Pinpoint the cell where the given text exists, returning its [X, Y] midpoint coordinate. 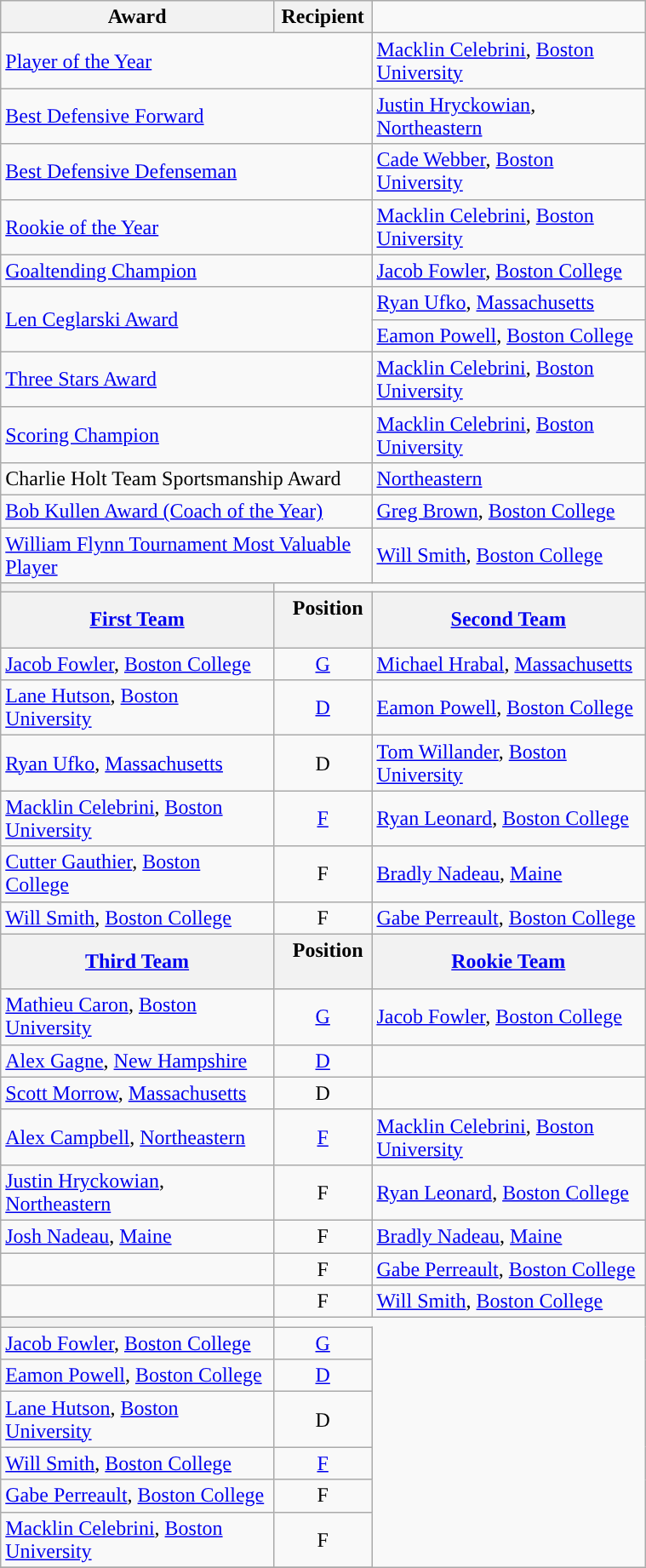
Rookie Team [509, 962]
Best Defensive Defenseman [186, 172]
Scoring Champion [186, 434]
Scott Morrow, Massachusetts [138, 1093]
Three Stars Award [186, 380]
Northeastern [509, 478]
Third Team [138, 962]
Goaltending Champion [186, 271]
Player of the Year [186, 61]
William Flynn Tournament Most Valuable Player [186, 555]
Award [138, 17]
Len Ceglarski Award [186, 319]
Rookie of the Year [186, 226]
Mathieu Caron, Boston University [138, 1016]
Cutter Gauthier, Boston College [138, 873]
Bob Kullen Award (Coach of the Year) [186, 511]
Cade Webber, Boston University [509, 172]
Josh Nadeau, Maine [138, 1236]
Alex Gagne, New Hampshire [138, 1061]
Michael Hrabal, Massachusetts [509, 664]
Tom Willander, Boston University [509, 763]
Alex Campbell, Northeastern [138, 1137]
Best Defensive Forward [186, 116]
Greg Brown, Boston College [509, 511]
First Team [138, 620]
Charlie Holt Team Sportsmanship Award [186, 478]
Second Team [509, 620]
Recipient [323, 17]
